Scan for the cell matching the given text and deliver its (x, y) coordinate at center. 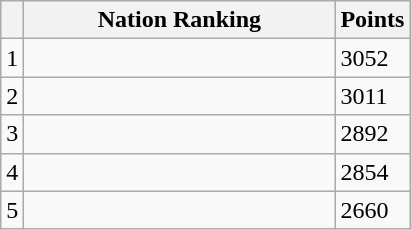
5 (12, 210)
3011 (372, 96)
2854 (372, 172)
Points (372, 20)
Nation Ranking (180, 20)
2892 (372, 134)
3052 (372, 58)
2 (12, 96)
3 (12, 134)
2660 (372, 210)
4 (12, 172)
1 (12, 58)
